Extract the (X, Y) coordinate from the center of the cell holding the provided text.  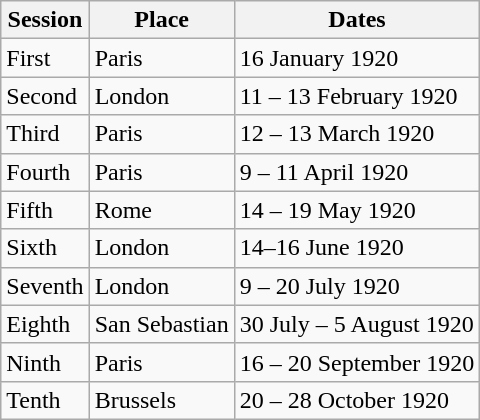
Place (162, 20)
14 – 19 May 1920 (357, 210)
Tenth (45, 400)
11 – 13 February 1920 (357, 96)
Fifth (45, 210)
16 January 1920 (357, 58)
14–16 June 1920 (357, 248)
16 – 20 September 1920 (357, 362)
Ninth (45, 362)
Third (45, 134)
Session (45, 20)
First (45, 58)
9 – 20 July 1920 (357, 286)
Seventh (45, 286)
20 – 28 October 1920 (357, 400)
30 July – 5 August 1920 (357, 324)
9 – 11 April 1920 (357, 172)
Second (45, 96)
Rome (162, 210)
12 – 13 March 1920 (357, 134)
Dates (357, 20)
Eighth (45, 324)
San Sebastian (162, 324)
Fourth (45, 172)
Sixth (45, 248)
Brussels (162, 400)
